Output the (x, y) coordinate of the center of the cell containing the given text.  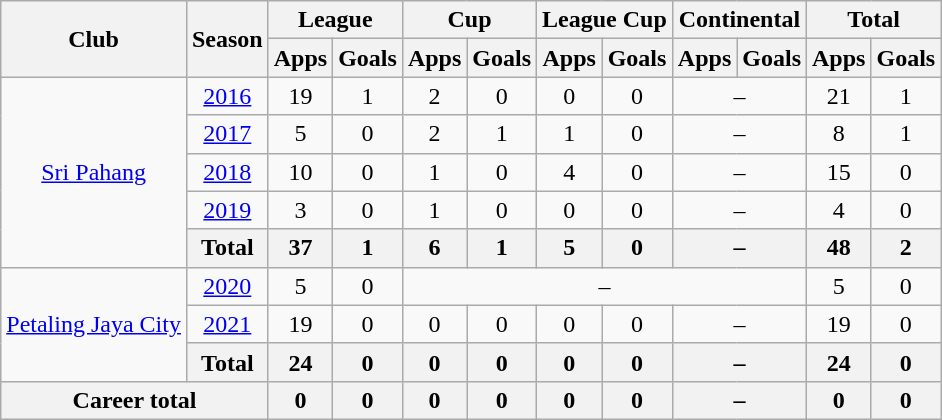
8 (839, 134)
League (335, 20)
Sri Pahang (94, 172)
Petaling Jaya City (94, 324)
2018 (227, 172)
10 (300, 172)
37 (300, 248)
League Cup (605, 20)
6 (434, 248)
2017 (227, 134)
Career total (134, 400)
Continental (739, 20)
21 (839, 96)
2019 (227, 210)
15 (839, 172)
2020 (227, 286)
Season (227, 39)
Club (94, 39)
2021 (227, 324)
48 (839, 248)
3 (300, 210)
Cup (469, 20)
2016 (227, 96)
